Provide the (x, y) coordinate of the cell's center where the given text is located.  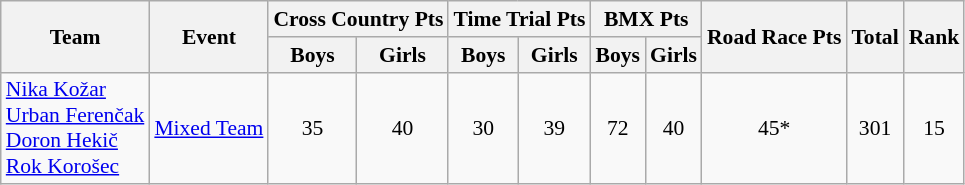
72 (618, 128)
301 (874, 128)
Mixed Team (208, 128)
Nika KožarUrban FerenčakDoron HekičRok Korošec (76, 128)
Road Race Pts (774, 36)
Total (874, 36)
Time Trial Pts (519, 19)
Event (208, 36)
30 (482, 128)
Team (76, 36)
15 (934, 128)
Rank (934, 36)
BMX Pts (646, 19)
35 (312, 128)
Cross Country Pts (358, 19)
45* (774, 128)
39 (554, 128)
